Detect which cell encompasses the target text, then output its [X, Y] center coordinate. 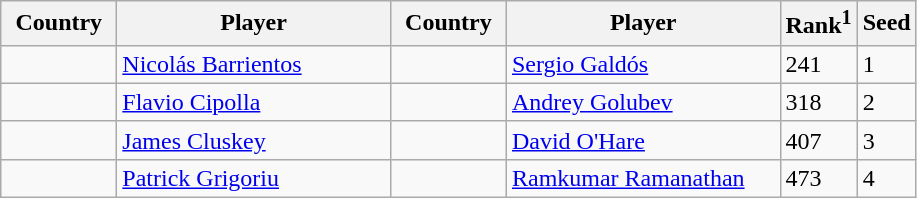
Rank1 [818, 24]
407 [818, 140]
473 [818, 178]
1 [886, 64]
318 [818, 102]
241 [818, 64]
Nicolás Barrientos [254, 64]
David O'Hare [643, 140]
2 [886, 102]
3 [886, 140]
Seed [886, 24]
James Cluskey [254, 140]
Patrick Grigoriu [254, 178]
Andrey Golubev [643, 102]
Ramkumar Ramanathan [643, 178]
4 [886, 178]
Sergio Galdós [643, 64]
Flavio Cipolla [254, 102]
